Provide the (x, y) coordinate of the cell's center where the given text is located.  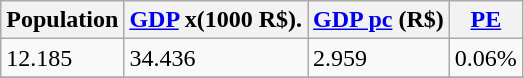
Population (62, 20)
12.185 (62, 58)
PE (486, 20)
0.06% (486, 58)
34.436 (216, 58)
2.959 (379, 58)
GDP x(1000 R$). (216, 20)
GDP pc (R$) (379, 20)
